Return the [x, y] coordinate for the center point of the cell that contains the specified text.  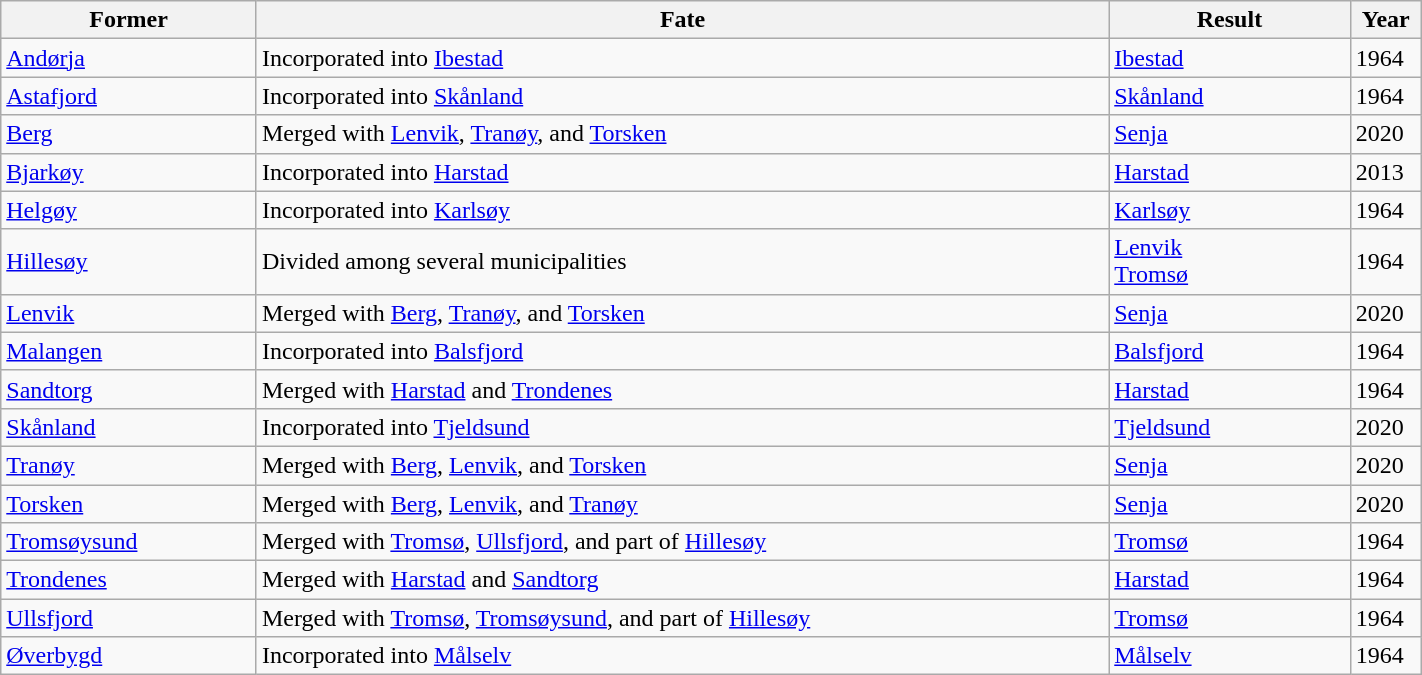
Andørja [129, 58]
Former [129, 20]
Sandtorg [129, 389]
Astafjord [129, 96]
Tranøy [129, 465]
Malangen [129, 351]
Incorporated into Tjeldsund [682, 427]
Helgøy [129, 210]
Karlsøy [1230, 210]
Merged with Berg, Lenvik, and Torsken [682, 465]
Torsken [129, 503]
Year [1386, 20]
Incorporated into Målselv [682, 656]
Bjarkøy [129, 172]
Ullsfjord [129, 618]
Lenvik [129, 313]
Balsfjord [1230, 351]
Incorporated into Karlsøy [682, 210]
Merged with Harstad and Sandtorg [682, 580]
Tromsøysund [129, 542]
Merged with Tromsø, Ullsfjord, and part of Hillesøy [682, 542]
2013 [1386, 172]
Incorporated into Ibestad [682, 58]
Målselv [1230, 656]
Øverbygd [129, 656]
Trondenes [129, 580]
Ibestad [1230, 58]
Incorporated into Harstad [682, 172]
Tjeldsund [1230, 427]
LenvikTromsø [1230, 262]
Merged with Harstad and Trondenes [682, 389]
Merged with Berg, Tranøy, and Torsken [682, 313]
Incorporated into Balsfjord [682, 351]
Hillesøy [129, 262]
Result [1230, 20]
Merged with Tromsø, Tromsøysund, and part of Hillesøy [682, 618]
Incorporated into Skånland [682, 96]
Merged with Lenvik, Tranøy, and Torsken [682, 134]
Fate [682, 20]
Berg [129, 134]
Divided among several municipalities [682, 262]
Merged with Berg, Lenvik, and Tranøy [682, 503]
